Detect which cell encompasses the target text, then output its (x, y) center coordinate. 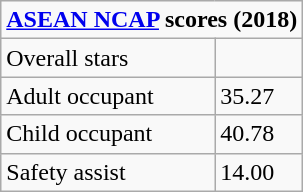
Overall stars (108, 58)
14.00 (259, 172)
ASEAN NCAP scores (2018) (152, 20)
35.27 (259, 96)
Safety assist (108, 172)
Child occupant (108, 134)
Adult occupant (108, 96)
40.78 (259, 134)
